From the cell containing the given text, extract its center point as (x, y) coordinate. 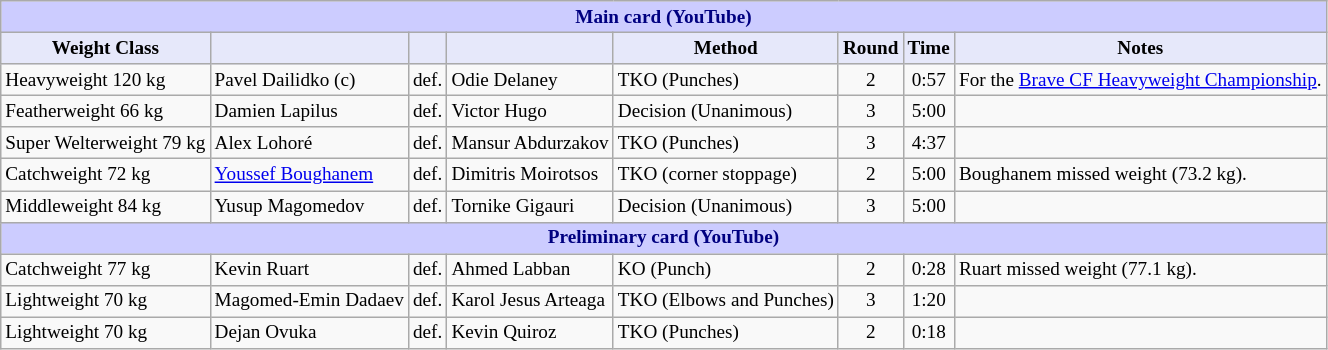
Odie Delaney (530, 80)
Boughanem missed weight (73.2 kg). (1140, 175)
Magomed-Emin Dadaev (309, 301)
Catchweight 77 kg (106, 270)
Featherweight 66 kg (106, 111)
Round (870, 48)
Dejan Ovuka (309, 333)
Kevin Ruart (309, 270)
Kevin Quiroz (530, 333)
0:28 (928, 270)
Ruart missed weight (77.1 kg). (1140, 270)
Dimitris Moirotsos (530, 175)
Middleweight 84 kg (106, 206)
Alex Lohoré (309, 143)
Main card (YouTube) (664, 17)
Super Welterweight 79 kg (106, 143)
Mansur Abdurzakov (530, 143)
Catchweight 72 kg (106, 175)
4:37 (928, 143)
Pavel Dailidko (c) (309, 80)
TKO (corner stoppage) (726, 175)
Karol Jesus Arteaga (530, 301)
Heavyweight 120 kg (106, 80)
For the Brave CF Heavyweight Championship. (1140, 80)
Damien Lapilus (309, 111)
Time (928, 48)
Victor Hugo (530, 111)
Preliminary card (YouTube) (664, 238)
TKO (Elbows and Punches) (726, 301)
Yusup Magomedov (309, 206)
0:57 (928, 80)
Weight Class (106, 48)
Youssef Boughanem (309, 175)
Method (726, 48)
Tornike Gigauri (530, 206)
Ahmed Labban (530, 270)
KO (Punch) (726, 270)
0:18 (928, 333)
1:20 (928, 301)
Notes (1140, 48)
